Pinpoint the cell where the given text exists, returning its [x, y] midpoint coordinate. 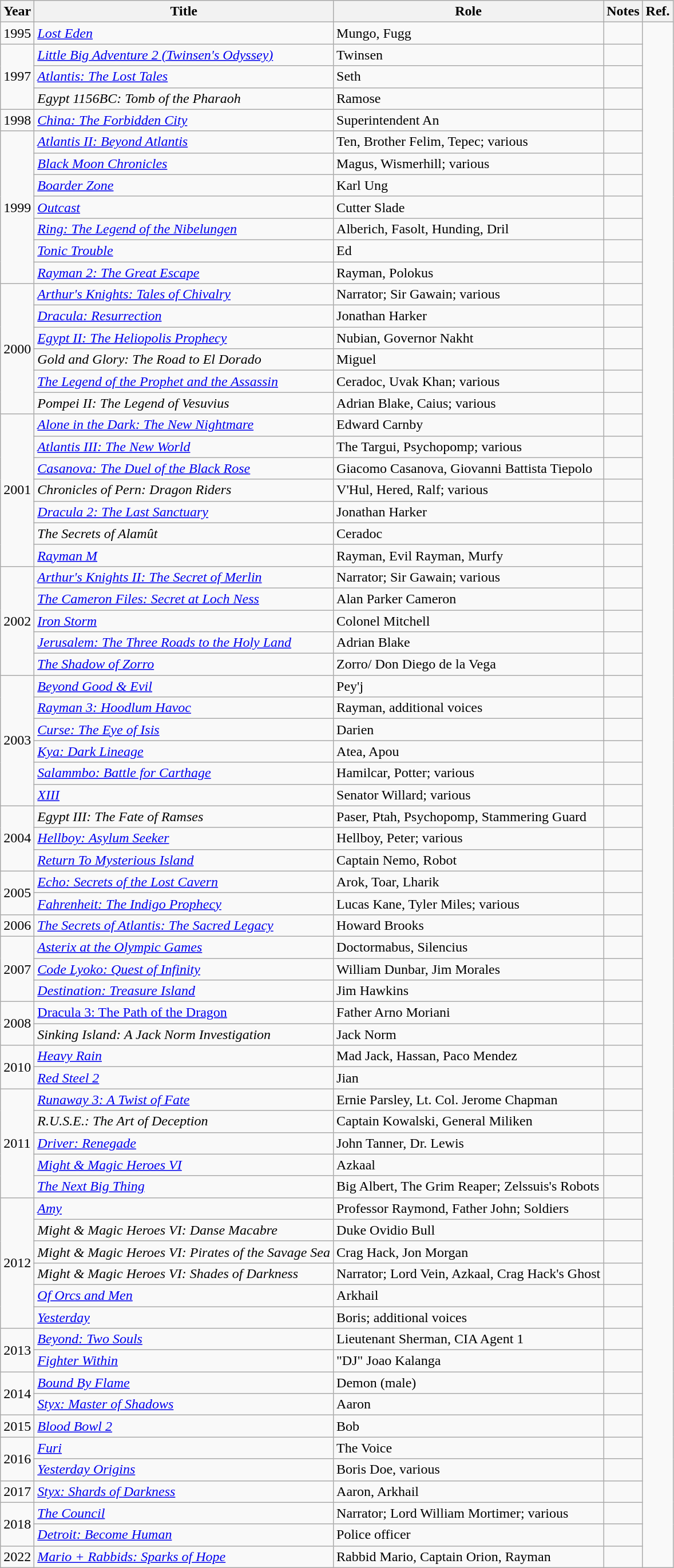
Egypt 1156BC: Tomb of the Pharaoh [184, 98]
Rayman 2: The Great Escape [184, 273]
Might & Magic Heroes VI [184, 1165]
Casanova: The Duel of the Black Rose [184, 468]
Crag Hack, Jon Morgan [469, 1252]
Egypt III: The Fate of Ramses [184, 817]
Senator Willard; various [469, 795]
Magus, Wismerhill; various [469, 164]
Superintendent An [469, 120]
Styx: Shards of Darkness [184, 1491]
Atea, Apou [469, 751]
Role [469, 11]
2000 [17, 349]
Sinking Island: A Jack Norm Investigation [184, 1034]
Yesterday [184, 1317]
Pompei II: The Legend of Vesuvius [184, 403]
Rayman, Evil Rayman, Murfy [469, 555]
Iron Storm [184, 620]
1999 [17, 207]
Ceradoc [469, 534]
2002 [17, 620]
China: The Forbidden City [184, 120]
Dracula 2: The Last Sanctuary [184, 512]
Ramose [469, 98]
Heavy Rain [184, 1056]
Fighter Within [184, 1361]
Chronicles of Pern: Dragon Riders [184, 490]
Atlantis: The Lost Tales [184, 77]
Black Moon Chronicles [184, 164]
Ref. [658, 11]
Adrian Blake [469, 643]
Boris; additional voices [469, 1317]
Giacomo Casanova, Giovanni Battista Tiepolo [469, 468]
Lieutenant Sherman, CIA Agent 1 [469, 1339]
XIII [184, 795]
Salammbo: Battle for Carthage [184, 773]
Egypt II: The Heliopolis Prophecy [184, 338]
Azkaal [469, 1165]
Hellboy: Asylum Seeker [184, 838]
Dracula 3: The Path of the Dragon [184, 1013]
Might & Magic Heroes VI: Pirates of the Savage Sea [184, 1252]
Narrator; Lord William Mortimer; various [469, 1513]
Big Albert, The Grim Reaper; Zelssuis's Robots [469, 1187]
Police officer [469, 1535]
Cutter Slade [469, 207]
Mad Jack, Hassan, Paco Mendez [469, 1056]
Code Lyoko: Quest of Infinity [184, 969]
Yesterday Origins [184, 1470]
Beyond Good & Evil [184, 686]
Ring: The Legend of the Nibelungen [184, 229]
The Targui, Psychopomp; various [469, 447]
Outcast [184, 207]
Professor Raymond, Father John; Soldiers [469, 1208]
Father Arno Moriani [469, 1013]
2016 [17, 1459]
Boarder Zone [184, 185]
1995 [17, 33]
Aaron [469, 1404]
2022 [17, 1557]
2012 [17, 1263]
The Shadow of Zorro [184, 664]
Paser, Ptah, Psychopomp, Stammering Guard [469, 817]
"DJ" Joao Kalanga [469, 1361]
Howard Brooks [469, 925]
Might & Magic Heroes VI: Shades of Darkness [184, 1273]
Colonel Mitchell [469, 620]
R.U.S.E.: The Art of Deception [184, 1121]
Jim Hawkins [469, 991]
2011 [17, 1143]
2008 [17, 1024]
Karl Ung [469, 185]
Alone in the Dark: The New Nightmare [184, 425]
Rayman M [184, 555]
2005 [17, 893]
The Council [184, 1513]
The Legend of the Prophet and the Assassin [184, 381]
Seth [469, 77]
Runaway 3: A Twist of Fate [184, 1100]
Arthur's Knights II: The Secret of Merlin [184, 577]
Adrian Blake, Caius; various [469, 403]
Fahrenheit: The Indigo Prophecy [184, 904]
Zorro/ Don Diego de la Vega [469, 664]
Bound By Flame [184, 1383]
Doctormabus, Silencius [469, 947]
Tonic Trouble [184, 250]
Aaron, Arkhail [469, 1491]
John Tanner, Dr. Lewis [469, 1143]
1998 [17, 120]
Arthur's Knights: Tales of Chivalry [184, 295]
2004 [17, 838]
William Dunbar, Jim Morales [469, 969]
Nubian, Governor Nakht [469, 338]
Arkhail [469, 1295]
Alberich, Fasolt, Hunding, Dril [469, 229]
2018 [17, 1524]
Rayman 3: Hoodlum Havoc [184, 708]
2007 [17, 969]
Rayman, Polokus [469, 273]
Styx: Master of Shadows [184, 1404]
Gold and Glory: The Road to El Dorado [184, 360]
Captain Nemo, Robot [469, 860]
Arok, Toar, Lharik [469, 882]
Jian [469, 1078]
2003 [17, 741]
The Next Big Thing [184, 1187]
2006 [17, 925]
Ten, Brother Felim, Tepec; various [469, 142]
Curse: The Eye of Isis [184, 730]
Ed [469, 250]
Ernie Parsley, Lt. Col. Jerome Chapman [469, 1100]
Might & Magic Heroes VI: Danse Macabre [184, 1230]
2015 [17, 1426]
V'Hul, Hered, Ralf; various [469, 490]
Demon (male) [469, 1383]
Pey'j [469, 686]
Ceradoc, Uvak Khan; various [469, 381]
Boris Doe, various [469, 1470]
Darien [469, 730]
Rayman, additional voices [469, 708]
Atlantis III: The New World [184, 447]
Year [17, 11]
Twinsen [469, 55]
Mungo, Fugg [469, 33]
Notes [623, 11]
Alan Parker Cameron [469, 599]
Asterix at the Olympic Games [184, 947]
Dracula: Resurrection [184, 316]
The Voice [469, 1448]
Captain Kowalski, General Miliken [469, 1121]
2014 [17, 1394]
Atlantis II: Beyond Atlantis [184, 142]
Lost Eden [184, 33]
Kya: Dark Lineage [184, 751]
Furi [184, 1448]
Rabbid Mario, Captain Orion, Rayman [469, 1557]
Duke Ovidio Bull [469, 1230]
Return To Mysterious Island [184, 860]
Amy [184, 1208]
Destination: Treasure Island [184, 991]
Miguel [469, 360]
2017 [17, 1491]
Mario + Rabbids: Sparks of Hope [184, 1557]
Jack Norm [469, 1034]
Detroit: Become Human [184, 1535]
Of Orcs and Men [184, 1295]
Little Big Adventure 2 (Twinsen's Odyssey) [184, 55]
2001 [17, 490]
Title [184, 11]
Red Steel 2 [184, 1078]
Driver: Renegade [184, 1143]
The Secrets of Atlantis: The Sacred Legacy [184, 925]
The Cameron Files: Secret at Loch Ness [184, 599]
Echo: Secrets of the Lost Cavern [184, 882]
1997 [17, 77]
Hamilcar, Potter; various [469, 773]
The Secrets of Alamût [184, 534]
Edward Carnby [469, 425]
Jerusalem: The Three Roads to the Holy Land [184, 643]
Narrator; Lord Vein, Azkaal, Crag Hack's Ghost [469, 1273]
Beyond: Two Souls [184, 1339]
Bob [469, 1426]
Blood Bowl 2 [184, 1426]
2013 [17, 1350]
Hellboy, Peter; various [469, 838]
Lucas Kane, Tyler Miles; various [469, 904]
2010 [17, 1067]
